Locate the cell with the specified text and output its [X, Y] center coordinate. 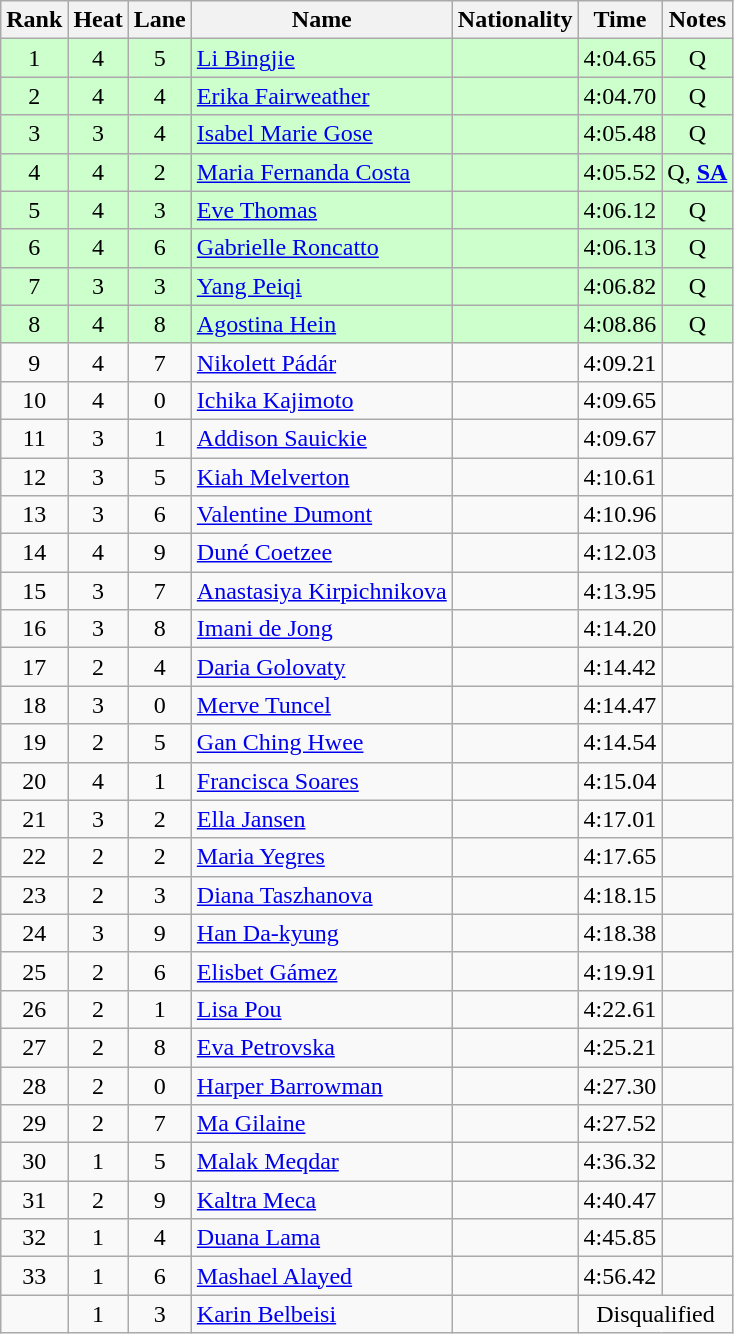
4:09.21 [620, 362]
4:27.30 [620, 1085]
Anastasiya Kirpichnikova [322, 591]
Agostina Hein [322, 324]
16 [34, 629]
29 [34, 1124]
Q, SA [698, 172]
4:14.20 [620, 629]
4:25.21 [620, 1047]
25 [34, 971]
Eva Petrovska [322, 1047]
Name [322, 20]
Erika Fairweather [322, 96]
4:14.42 [620, 667]
13 [34, 515]
Imani de Jong [322, 629]
33 [34, 1276]
Maria Yegres [322, 857]
4:19.91 [620, 971]
Rank [34, 20]
Merve Tuncel [322, 705]
Malak Meqdar [322, 1162]
31 [34, 1200]
Ichika Kajimoto [322, 400]
4:22.61 [620, 1009]
4:45.85 [620, 1238]
18 [34, 705]
Nationality [515, 20]
Gabrielle Roncatto [322, 248]
Lane [160, 20]
11 [34, 438]
Time [620, 20]
Han Da-kyung [322, 933]
24 [34, 933]
Yang Peiqi [322, 286]
Nikolett Pádár [322, 362]
Disqualified [656, 1314]
27 [34, 1047]
Maria Fernanda Costa [322, 172]
4:27.52 [620, 1124]
Duana Lama [322, 1238]
4:14.54 [620, 743]
4:17.65 [620, 857]
Mashael Alayed [322, 1276]
23 [34, 895]
4:09.65 [620, 400]
22 [34, 857]
4:18.15 [620, 895]
17 [34, 667]
4:56.42 [620, 1276]
4:04.70 [620, 96]
4:05.48 [620, 134]
28 [34, 1085]
Valentine Dumont [322, 515]
20 [34, 781]
4:15.04 [620, 781]
Li Bingjie [322, 58]
Francisca Soares [322, 781]
Ella Jansen [322, 819]
Notes [698, 20]
Gan Ching Hwee [322, 743]
4:10.61 [620, 477]
Ma Gilaine [322, 1124]
Daria Golovaty [322, 667]
Harper Barrowman [322, 1085]
Kiah Melverton [322, 477]
Heat [98, 20]
30 [34, 1162]
4:12.03 [620, 553]
10 [34, 400]
32 [34, 1238]
4:18.38 [620, 933]
Elisbet Gámez [322, 971]
4:17.01 [620, 819]
Addison Sauickie [322, 438]
26 [34, 1009]
Duné Coetzee [322, 553]
14 [34, 553]
Kaltra Meca [322, 1200]
4:13.95 [620, 591]
4:06.12 [620, 210]
4:08.86 [620, 324]
4:36.32 [620, 1162]
4:10.96 [620, 515]
15 [34, 591]
Karin Belbeisi [322, 1314]
Isabel Marie Gose [322, 134]
19 [34, 743]
Diana Taszhanova [322, 895]
4:09.67 [620, 438]
21 [34, 819]
Eve Thomas [322, 210]
4:05.52 [620, 172]
12 [34, 477]
4:06.13 [620, 248]
4:04.65 [620, 58]
4:14.47 [620, 705]
Lisa Pou [322, 1009]
4:40.47 [620, 1200]
4:06.82 [620, 286]
